Locate the cell with the specified text and output its [x, y] center coordinate. 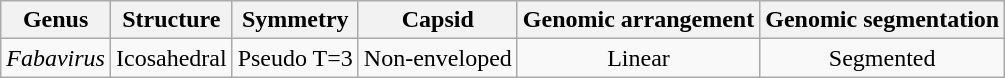
Segmented [882, 58]
Capsid [438, 20]
Pseudo T=3 [295, 58]
Fabavirus [56, 58]
Icosahedral [171, 58]
Symmetry [295, 20]
Genus [56, 20]
Genomic arrangement [638, 20]
Linear [638, 58]
Genomic segmentation [882, 20]
Non-enveloped [438, 58]
Structure [171, 20]
